For the text-containing cell, return its midpoint in (X, Y) coordinate format. 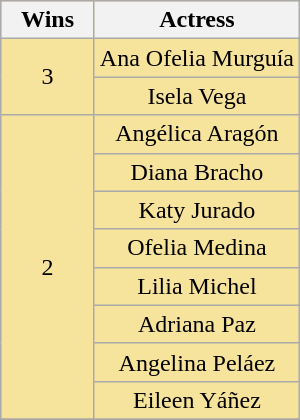
Isela Vega (196, 96)
Wins (48, 20)
Katy Jurado (196, 210)
Lilia Michel (196, 286)
2 (48, 267)
Angelina Peláez (196, 362)
Eileen Yáñez (196, 400)
3 (48, 77)
Angélica Aragón (196, 134)
Ofelia Medina (196, 248)
Diana Bracho (196, 172)
Ana Ofelia Murguía (196, 58)
Adriana Paz (196, 324)
Actress (196, 20)
